Scan for the cell matching the given text and deliver its [x, y] coordinate at center. 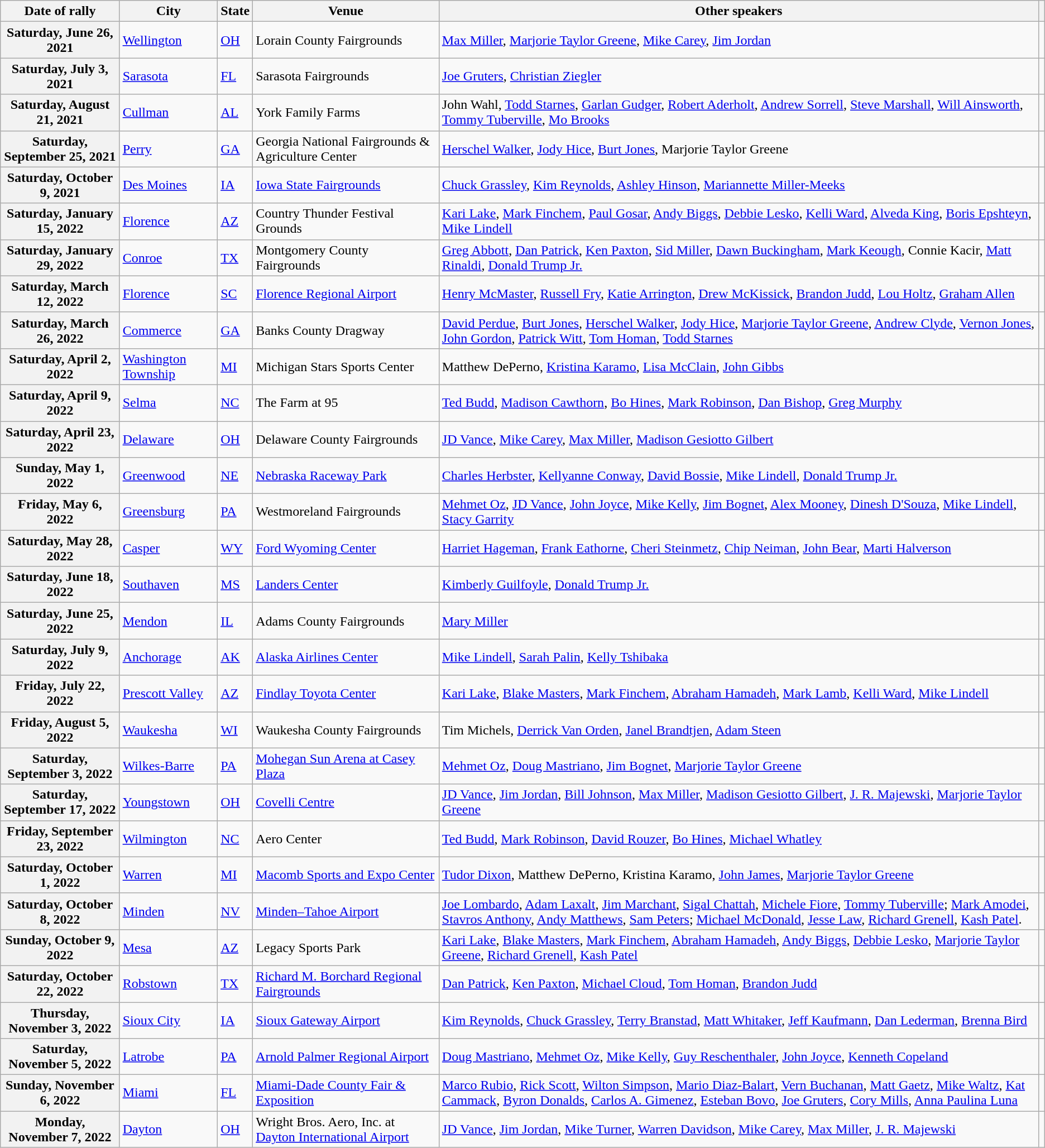
Ted Budd, Mark Robinson, David Rouzer, Bo Hines, Michael Whatley [739, 838]
Saturday, August 21, 2021 [60, 113]
Henry McMaster, Russell Fry, Katie Arrington, Drew McKissick, Brandon Judd, Lou Holtz, Graham Allen [739, 294]
Saturday, April 2, 2022 [60, 366]
Prescott Valley [169, 693]
SC [236, 294]
Joe Gruters, Christian Ziegler [739, 76]
Other speakers [739, 11]
Delaware [169, 439]
Mike Lindell, Sarah Palin, Kelly Tshibaka [739, 657]
Mary Miller [739, 621]
Saturday, June 26, 2021 [60, 40]
Doug Mastriano, Mehmet Oz, Mike Kelly, Guy Reschenthaler, John Joyce, Kenneth Copeland [739, 1057]
Georgia National Fairgrounds & Agriculture Center [346, 148]
Saturday, May 28, 2022 [60, 548]
Westmoreland Fairgrounds [346, 512]
Casper [169, 548]
Greg Abbott, Dan Patrick, Ken Paxton, Sid Miller, Dawn Buckingham, Mark Keough, Connie Kacir, Matt Rinaldi, Donald Trump Jr. [739, 258]
Saturday, March 12, 2022 [60, 294]
Sunday, October 9, 2022 [60, 948]
Mehmet Oz, Doug Mastriano, Jim Bognet, Marjorie Taylor Greene [739, 766]
Montgomery County Fairgrounds [346, 258]
Selma [169, 403]
Saturday, October 1, 2022 [60, 875]
IL [236, 621]
Saturday, June 18, 2022 [60, 585]
Youngstown [169, 803]
Country Thunder Festival Grounds [346, 221]
Saturday, October 22, 2022 [60, 983]
Friday, August 5, 2022 [60, 730]
Latrobe [169, 1057]
Greensburg [169, 512]
Waukesha [169, 730]
Max Miller, Marjorie Taylor Greene, Mike Carey, Jim Jordan [739, 40]
Saturday, April 9, 2022 [60, 403]
Kimberly Guilfoyle, Donald Trump Jr. [739, 585]
Minden [169, 911]
Saturday, July 9, 2022 [60, 657]
Macomb Sports and Expo Center [346, 875]
Kim Reynolds, Chuck Grassley, Terry Branstad, Matt Whitaker, Jeff Kaufmann, Dan Lederman, Brenna Bird [739, 1020]
Sioux City [169, 1020]
Legacy Sports Park [346, 948]
Nebraska Raceway Park [346, 475]
WY [236, 548]
Tudor Dixon, Matthew DePerno, Kristina Karamo, John James, Marjorie Taylor Greene [739, 875]
Mehmet Oz, JD Vance, John Joyce, Mike Kelly, Jim Bognet, Alex Mooney, Dinesh D'Souza, Mike Lindell, Stacy Garrity [739, 512]
Lorain County Fairgrounds [346, 40]
Wright Bros. Aero, Inc. at Dayton International Airport [346, 1130]
JD Vance, Jim Jordan, Bill Johnson, Max Miller, Madison Gesiotto Gilbert, J. R. Majewski, Marjorie Taylor Greene [739, 803]
Covelli Centre [346, 803]
Minden–Tahoe Airport [346, 911]
Warren [169, 875]
Banks County Dragway [346, 330]
Saturday, March 26, 2022 [60, 330]
Wellington [169, 40]
Adams County Fairgrounds [346, 621]
Dan Patrick, Ken Paxton, Michael Cloud, Tom Homan, Brandon Judd [739, 983]
Saturday, November 5, 2022 [60, 1057]
Sunday, November 6, 2022 [60, 1093]
Saturday, January 15, 2022 [60, 221]
Saturday, January 29, 2022 [60, 258]
Saturday, September 3, 2022 [60, 766]
Richard M. Borchard Regional Fairgrounds [346, 983]
Sioux Gateway Airport [346, 1020]
Chuck Grassley, Kim Reynolds, Ashley Hinson, Mariannette Miller-Meeks [739, 185]
Miami-Dade County Fair & Exposition [346, 1093]
MS [236, 585]
Delaware County Fairgrounds [346, 439]
Ford Wyoming Center [346, 548]
Date of rally [60, 11]
Sunday, May 1, 2022 [60, 475]
Friday, May 6, 2022 [60, 512]
Saturday, October 9, 2021 [60, 185]
Michigan Stars Sports Center [346, 366]
Sarasota Fairgrounds [346, 76]
Florence Regional Airport [346, 294]
AL [236, 113]
Thursday, November 3, 2022 [60, 1020]
Greenwood [169, 475]
Kari Lake, Blake Masters, Mark Finchem, Abraham Hamadeh, Andy Biggs, Debbie Lesko, Marjorie Taylor Greene, Richard Grenell, Kash Patel [739, 948]
Saturday, April 23, 2022 [60, 439]
AK [236, 657]
Matthew DePerno, Kristina Karamo, Lisa McClain, John Gibbs [739, 366]
Mohegan Sun Arena at Casey Plaza [346, 766]
Harriet Hageman, Frank Eathorne, Cheri Steinmetz, Chip Neiman, John Bear, Marti Halverson [739, 548]
Herschel Walker, Jody Hice, Burt Jones, Marjorie Taylor Greene [739, 148]
Charles Herbster, Kellyanne Conway, David Bossie, Mike Lindell, Donald Trump Jr. [739, 475]
Miami [169, 1093]
Arnold Palmer Regional Airport [346, 1057]
Monday, November 7, 2022 [60, 1130]
Saturday, September 25, 2021 [60, 148]
Anchorage [169, 657]
Des Moines [169, 185]
Saturday, June 25, 2022 [60, 621]
Friday, September 23, 2022 [60, 838]
The Farm at 95 [346, 403]
Saturday, September 17, 2022 [60, 803]
NV [236, 911]
Wilkes-Barre [169, 766]
Mesa [169, 948]
Waukesha County Fairgrounds [346, 730]
Friday, July 22, 2022 [60, 693]
Southaven [169, 585]
Dayton [169, 1130]
State [236, 11]
Landers Center [346, 585]
Robstown [169, 983]
Mendon [169, 621]
Cullman [169, 113]
Findlay Toyota Center [346, 693]
Saturday, October 8, 2022 [60, 911]
Tim Michels, Derrick Van Orden, Janel Brandtjen, Adam Steen [739, 730]
City [169, 11]
Perry [169, 148]
Alaska Airlines Center [346, 657]
Sarasota [169, 76]
Iowa State Fairgrounds [346, 185]
Washington Township [169, 366]
WI [236, 730]
York Family Farms [346, 113]
Kari Lake, Blake Masters, Mark Finchem, Abraham Hamadeh, Mark Lamb, Kelli Ward, Mike Lindell [739, 693]
Wilmington [169, 838]
Conroe [169, 258]
Saturday, July 3, 2021 [60, 76]
Venue [346, 11]
JD Vance, Jim Jordan, Mike Turner, Warren Davidson, Mike Carey, Max Miller, J. R. Majewski [739, 1130]
Commerce [169, 330]
JD Vance, Mike Carey, Max Miller, Madison Gesiotto Gilbert [739, 439]
John Wahl, Todd Starnes, Garlan Gudger, Robert Aderholt, Andrew Sorrell, Steve Marshall, Will Ainsworth, Tommy Tuberville, Mo Brooks [739, 113]
Aero Center [346, 838]
Ted Budd, Madison Cawthorn, Bo Hines, Mark Robinson, Dan Bishop, Greg Murphy [739, 403]
NE [236, 475]
Kari Lake, Mark Finchem, Paul Gosar, Andy Biggs, Debbie Lesko, Kelli Ward, Alveda King, Boris Epshteyn, Mike Lindell [739, 221]
